Capture the cell that displays the provided text and extract its [X, Y] central coordinate. 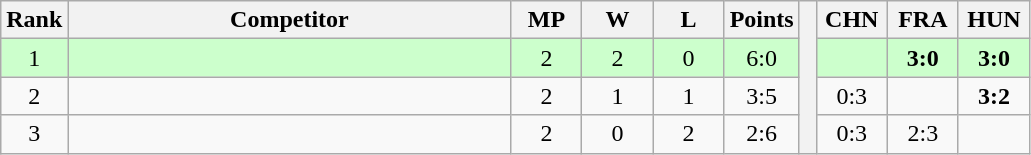
6:0 [762, 58]
HUN [994, 20]
2:6 [762, 134]
CHN [852, 20]
Points [762, 20]
3:2 [994, 96]
Competitor [290, 20]
FRA [922, 20]
MP [546, 20]
Rank [34, 20]
3:5 [762, 96]
W [618, 20]
3 [34, 134]
L [688, 20]
2:3 [922, 134]
